Scan for the cell matching the given text and deliver its (x, y) coordinate at center. 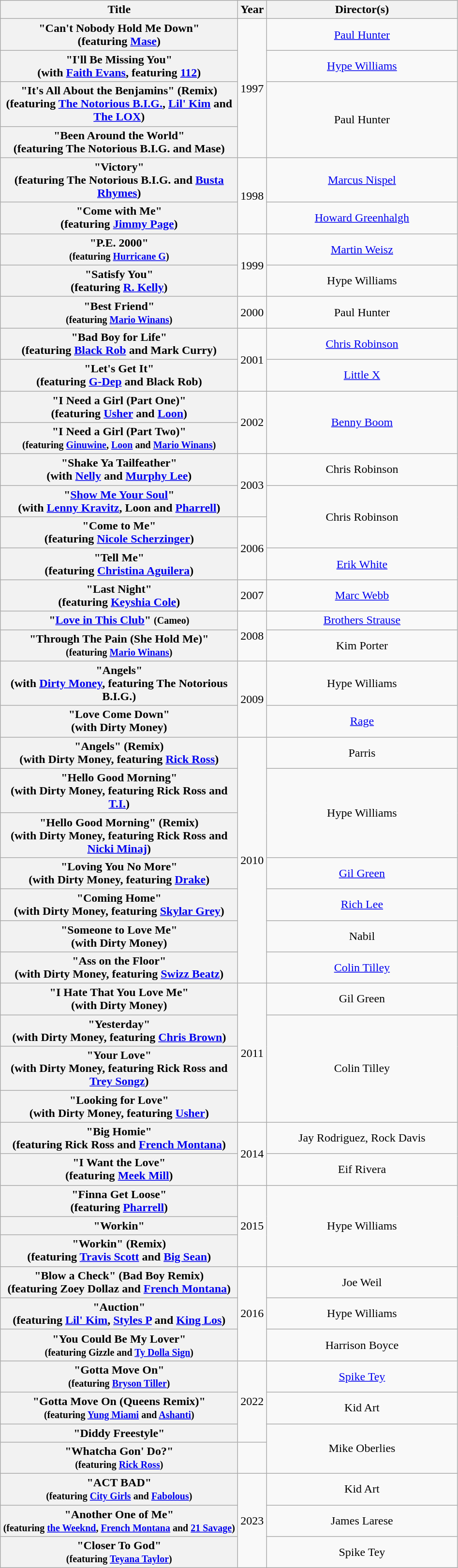
"Gotta Move On (Queens Remix)"(featuring Yung Miami and Ashanti) (119, 1408)
2023 (252, 1521)
"Closer To God"(featuring Teyana Taylor) (119, 1552)
"Someone to Love Me"(with Dirty Money) (119, 936)
Title (119, 10)
"I Want the Love"(featuring Meek Mill) (119, 1169)
"Gotta Move On"(featuring Bryson Tiller) (119, 1376)
2000 (252, 312)
"Victory"(featuring The Notorious B.I.G. and Busta Rhymes) (119, 180)
"Shake Ya Tailfeather"(with Nelly and Murphy Lee) (119, 470)
2016 (252, 1313)
"P.E. 2000"(featuring Hurricane G) (119, 249)
Howard Greenhalgh (362, 218)
"Workin" (Remix)(featuring Travis Scott and Big Sean) (119, 1250)
2003 (252, 485)
2014 (252, 1154)
Marcus Nispel (362, 180)
"Loving You No More"(with Dirty Money, featuring Drake) (119, 873)
"Been Around the World"(featuring The Notorious B.I.G. and Mase) (119, 142)
"I Need a Girl (Part Two)"(featuring Ginuwine, Loon and Mario Winans) (119, 438)
"I Need a Girl (Part One)"(featuring Usher and Loon) (119, 406)
Harrison Boyce (362, 1345)
James Larese (362, 1521)
"Ass on the Floor"(with Dirty Money, featuring Swizz Beatz) (119, 968)
"Best Friend"(featuring Mario Winans) (119, 312)
Year (252, 10)
"Angels"(with Dirty Money, featuring The Notorious B.I.G.) (119, 683)
1999 (252, 265)
2001 (252, 359)
"Hello Good Morning" (Remix)(with Dirty Money, featuring Rick Ross and Nicki Minaj) (119, 835)
Benny Boom (362, 422)
"Angels" (Remix)(with Dirty Money, featuring Rick Ross) (119, 752)
"Tell Me"(featuring Christina Aguilera) (119, 564)
"Finna Get Loose"(featuring Pharrell) (119, 1201)
"Love Come Down"(with Dirty Money) (119, 721)
"Satisfy You"(featuring R. Kelly) (119, 280)
"Another One of Me"(featuring the Weeknd, French Montana and 21 Savage) (119, 1521)
"Whatcha Gon' Do?"(featuring Rick Ross) (119, 1458)
Parris (362, 752)
"I'll Be Missing You"(with Faith Evans, featuring 112) (119, 66)
"Through The Pain (She Hold Me)"(featuring Mario Winans) (119, 645)
2006 (252, 548)
2009 (252, 699)
"Blow a Check" (Bad Boy Remix)(featuring Zoey Dollaz and French Montana) (119, 1282)
"You Could Be My Lover"(featuring Gizzle and Ty Dolla Sign) (119, 1345)
"Yesterday"(with Dirty Money, featuring Chris Brown) (119, 1031)
1998 (252, 195)
"Come with Me"(featuring Jimmy Page) (119, 218)
1997 (252, 88)
2022 (252, 1401)
Martin Weisz (362, 249)
"Coming Home"(with Dirty Money, featuring Skylar Grey) (119, 904)
2010 (252, 860)
Brothers Strause (362, 620)
Rage (362, 721)
"Last Night"(featuring Keyshia Cole) (119, 596)
"Hello Good Morning"(with Dirty Money, featuring Rick Ross and T.I.) (119, 791)
"Come to Me"(featuring Nicole Scherzinger) (119, 533)
"Love in This Club" (Cameo) (119, 620)
2002 (252, 422)
"Your Love"(with Dirty Money, featuring Rick Ross and Trey Songz) (119, 1069)
2011 (252, 1053)
"Diddy Freestyle" (119, 1433)
Jay Rodriguez, Rock Davis (362, 1138)
"Auction"(featuring Lil' Kim, Styles P and King Los) (119, 1313)
"Workin" (119, 1226)
"Bad Boy for Life"(featuring Black Rob and Mark Curry) (119, 343)
Director(s) (362, 10)
Mike Oberlies (362, 1449)
Little X (362, 375)
"Big Homie"(featuring Rick Ross and French Montana) (119, 1138)
2008 (252, 636)
Erik White (362, 564)
2015 (252, 1226)
"I Hate That You Love Me"(with Dirty Money) (119, 999)
Rich Lee (362, 904)
"It's All About the Benjamins" (Remix)(featuring The Notorious B.I.G., Lil' Kim and The LOX) (119, 104)
Joe Weil (362, 1282)
Marc Webb (362, 596)
Kim Porter (362, 645)
"Can't Nobody Hold Me Down"(featuring Mase) (119, 35)
"Show Me Your Soul"(with Lenny Kravitz, Loon and Pharrell) (119, 501)
2007 (252, 596)
"ACT BAD"(featuring City Girls and Fabolous) (119, 1489)
"Let's Get It"(featuring G-Dep and Black Rob) (119, 375)
Eif Rivera (362, 1169)
"Looking for Love"(with Dirty Money, featuring Usher) (119, 1106)
Nabil (362, 936)
